Capture the cell that displays the provided text and extract its (x, y) central coordinate. 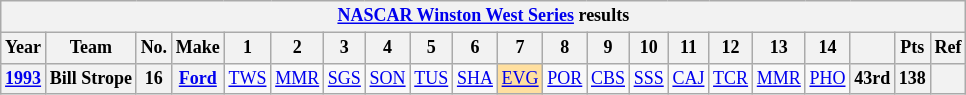
4 (388, 48)
TUS (432, 78)
EVG (520, 78)
Year (24, 48)
Team (90, 48)
11 (688, 48)
CBS (608, 78)
2 (298, 48)
TWS (248, 78)
SHA (476, 78)
SGS (345, 78)
No. (154, 48)
7 (520, 48)
10 (648, 48)
8 (565, 48)
12 (731, 48)
1993 (24, 78)
6 (476, 48)
Ref (948, 48)
9 (608, 48)
3 (345, 48)
NASCAR Winston West Series results (484, 16)
CAJ (688, 78)
138 (912, 78)
Make (198, 48)
1 (248, 48)
POR (565, 78)
Ford (198, 78)
5 (432, 48)
SSS (648, 78)
Bill Strope (90, 78)
PHO (828, 78)
13 (778, 48)
43rd (872, 78)
TCR (731, 78)
Pts (912, 48)
16 (154, 78)
SON (388, 78)
14 (828, 48)
